Determine the (X, Y) coordinate at the center of the cell enclosing the given text.  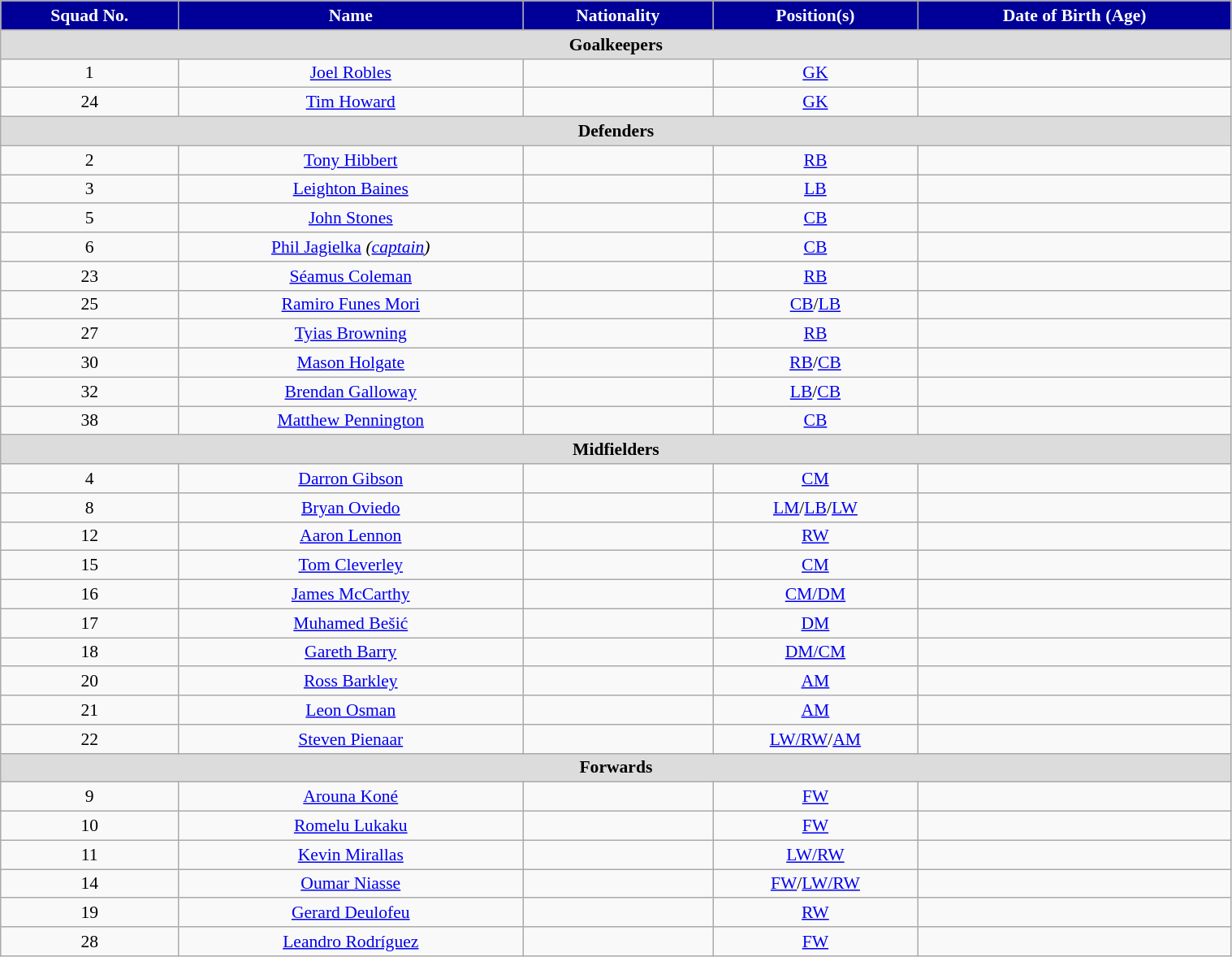
Oumar Niasse (351, 884)
Midfielders (616, 450)
Bryan Oviedo (351, 508)
21 (89, 710)
6 (89, 247)
22 (89, 739)
32 (89, 392)
LB/CB (815, 392)
Leandro Rodríguez (351, 942)
16 (89, 595)
Joel Robles (351, 73)
Position(s) (815, 15)
Tim Howard (351, 102)
RB/CB (815, 363)
24 (89, 102)
Muhamed Bešić (351, 623)
5 (89, 219)
Séamus Coleman (351, 276)
Squad No. (89, 15)
LB (815, 189)
12 (89, 536)
Arouna Koné (351, 797)
LM/LB/LW (815, 508)
Tony Hibbert (351, 160)
14 (89, 884)
1 (89, 73)
11 (89, 855)
Ramiro Funes Mori (351, 305)
Brendan Galloway (351, 392)
Steven Pienaar (351, 739)
4 (89, 478)
25 (89, 305)
Defenders (616, 132)
18 (89, 652)
Ross Barkley (351, 682)
17 (89, 623)
Tyias Browning (351, 334)
10 (89, 826)
CB/LB (815, 305)
LW/RW (815, 855)
15 (89, 565)
Nationality (618, 15)
Mason Holgate (351, 363)
CM/DM (815, 595)
28 (89, 942)
Name (351, 15)
9 (89, 797)
Forwards (616, 768)
Date of Birth (Age) (1074, 15)
FW/LW/RW (815, 884)
Romelu Lukaku (351, 826)
Kevin Mirallas (351, 855)
2 (89, 160)
23 (89, 276)
James McCarthy (351, 595)
Phil Jagielka (captain) (351, 247)
20 (89, 682)
DM/CM (815, 652)
Darron Gibson (351, 478)
Matthew Pennington (351, 421)
8 (89, 508)
LW/RW/AM (815, 739)
30 (89, 363)
Tom Cleverley (351, 565)
Gareth Barry (351, 652)
Gerard Deulofeu (351, 913)
Goalkeepers (616, 45)
27 (89, 334)
19 (89, 913)
Leighton Baines (351, 189)
John Stones (351, 219)
DM (815, 623)
Aaron Lennon (351, 536)
3 (89, 189)
38 (89, 421)
Leon Osman (351, 710)
